From the cell containing the given text, extract its center point as [x, y] coordinate. 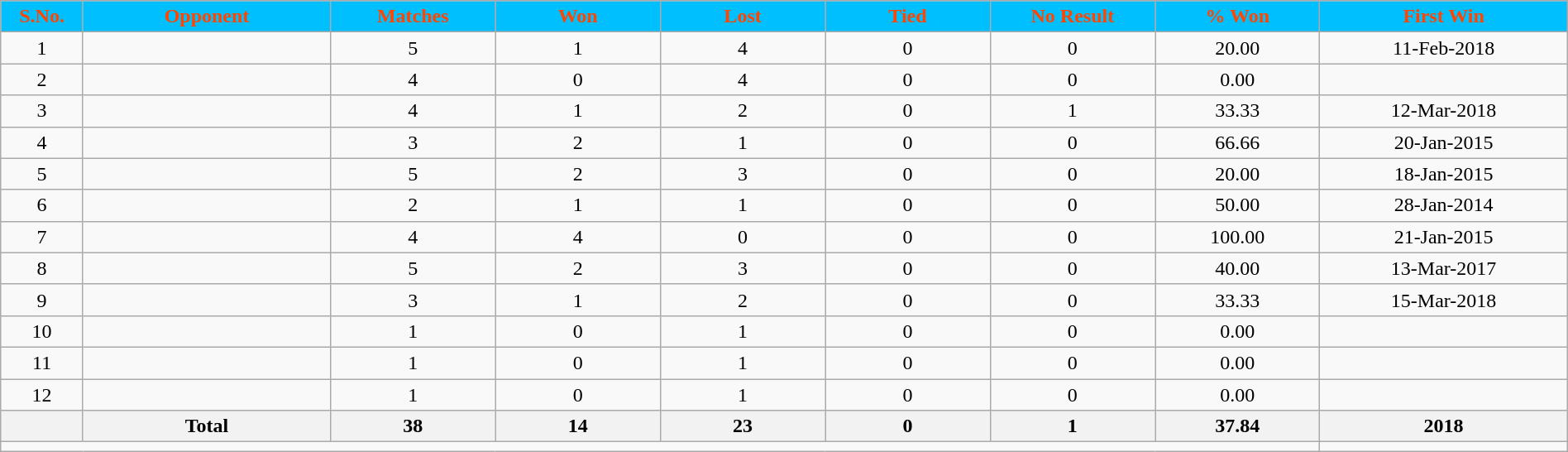
Lost [743, 17]
13-Mar-2017 [1444, 268]
Opponent [207, 17]
11-Feb-2018 [1444, 48]
% Won [1237, 17]
8 [42, 268]
First Win [1444, 17]
6 [42, 205]
10 [42, 331]
28-Jan-2014 [1444, 205]
37.84 [1237, 426]
Tied [908, 17]
No Result [1072, 17]
S.No. [42, 17]
Total [207, 426]
2018 [1444, 426]
9 [42, 300]
21-Jan-2015 [1444, 237]
14 [577, 426]
66.66 [1237, 142]
7 [42, 237]
12 [42, 395]
12-Mar-2018 [1444, 111]
15-Mar-2018 [1444, 300]
11 [42, 363]
20-Jan-2015 [1444, 142]
50.00 [1237, 205]
18-Jan-2015 [1444, 174]
40.00 [1237, 268]
Won [577, 17]
Matches [414, 17]
38 [414, 426]
23 [743, 426]
100.00 [1237, 237]
